Search for the cell housing the specified text and yield its (x, y) center coordinate. 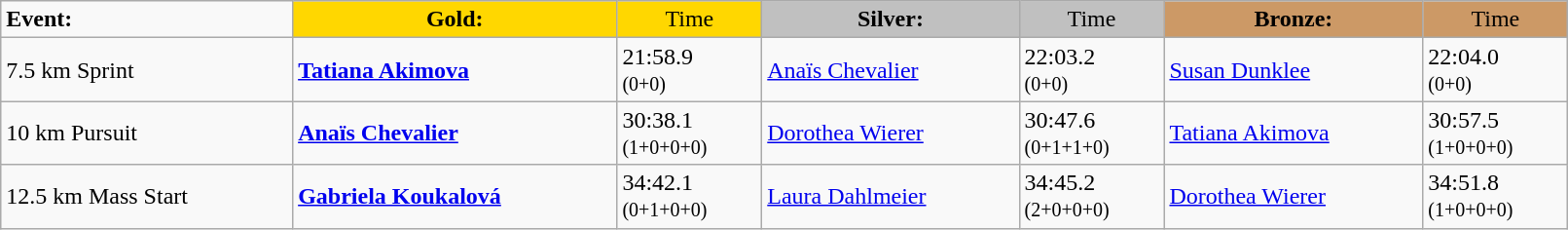
30:47.6(0+1+1+0) (1092, 133)
Event: (147, 19)
34:42.1(0+1+0+0) (689, 197)
Laura Dahlmeier (891, 197)
30:57.5(1+0+0+0) (1495, 133)
Susan Dunklee (1294, 70)
22:04.0(0+0) (1495, 70)
34:45.2(2+0+0+0) (1092, 197)
7.5 km Sprint (147, 70)
34:51.8(1+0+0+0) (1495, 197)
Silver: (891, 19)
30:38.1(1+0+0+0) (689, 133)
21:58.9(0+0) (689, 70)
12.5 km Mass Start (147, 197)
22:03.2(0+0) (1092, 70)
Gabriela Koukalová (456, 197)
10 km Pursuit (147, 133)
Gold: (456, 19)
Bronze: (1294, 19)
